Extract the (X, Y) coordinate from the center of the cell holding the provided text.  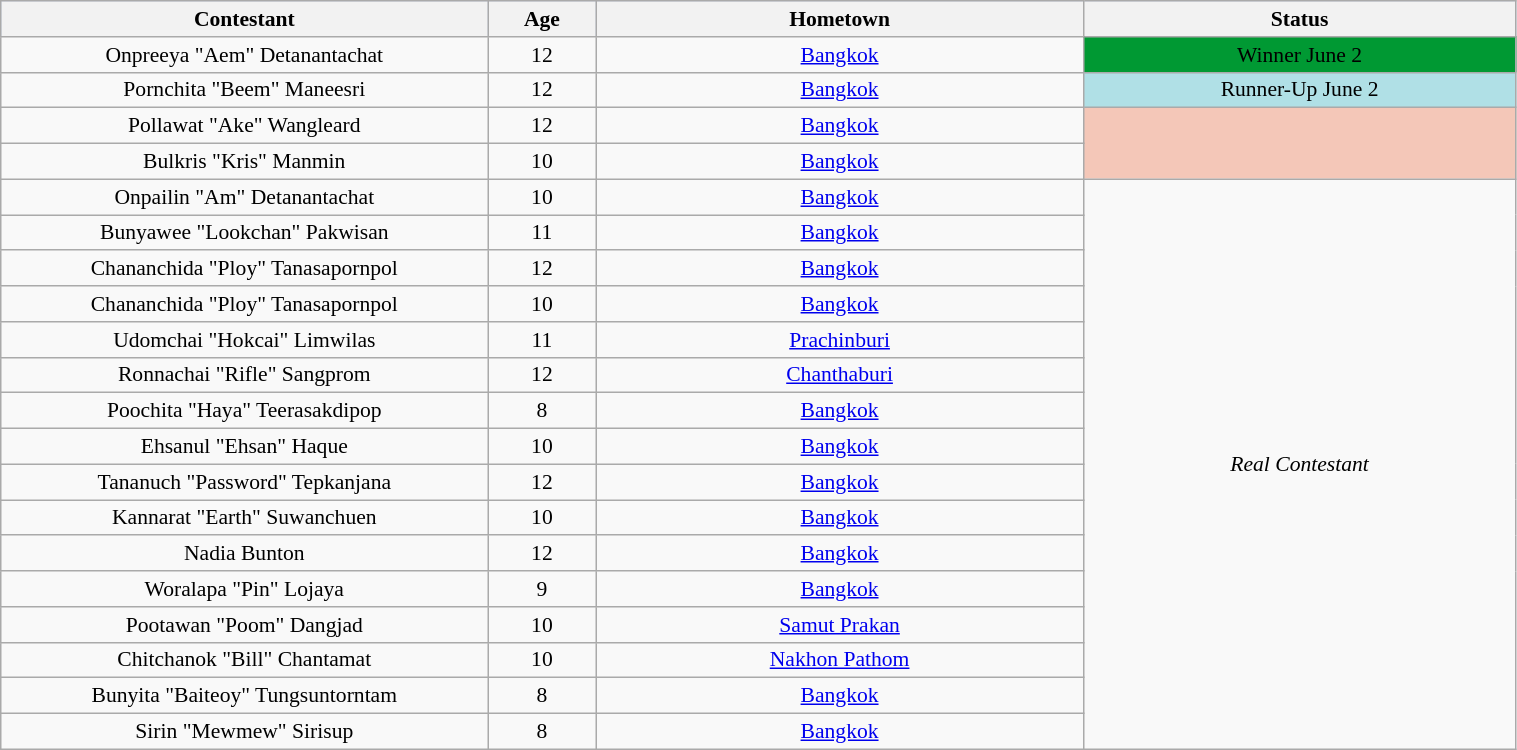
Kannarat "Earth" Suwanchuen (244, 518)
Real Contestant (1300, 464)
Age (542, 19)
Tananuch "Password" Tepkanjana (244, 482)
Nadia Bunton (244, 554)
Ronnachai "Rifle" Sangprom (244, 375)
Hometown (840, 19)
Pootawan "Poom" Dangjad (244, 625)
Winner June 2 (1300, 55)
Bunyawee "Lookchan" Pakwisan (244, 233)
Chanthaburi (840, 375)
Pollawat "Ake" Wangleard (244, 126)
Ehsanul "Ehsan" Haque (244, 447)
Pornchita "Beem" Maneesri (244, 90)
Bunyita "Baiteoy" Tungsuntorntam (244, 696)
Nakhon Pathom (840, 660)
Chitchanok "Bill" Chantamat (244, 660)
9 (542, 589)
Onpailin "Am" Detanantachat (244, 197)
Woralapa "Pin" Lojaya (244, 589)
Prachinburi (840, 340)
Poochita "Haya" Teerasakdipop (244, 411)
Bulkris "Kris" Manmin (244, 162)
Contestant (244, 19)
Status (1300, 19)
Udomchai "Hokcai" Limwilas (244, 340)
Sirin "Mewmew" Sirisup (244, 732)
Runner-Up June 2 (1300, 90)
Samut Prakan (840, 625)
Onpreeya "Aem" Detanantachat (244, 55)
